For the text-containing cell, return its midpoint in [X, Y] coordinate format. 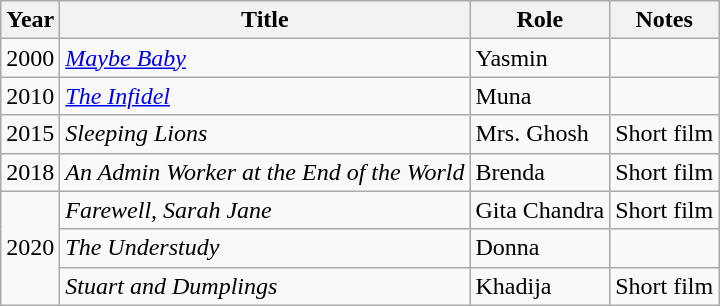
Title [265, 20]
The Infidel [265, 96]
Notes [664, 20]
2015 [30, 134]
Stuart and Dumplings [265, 286]
Mrs. Ghosh [540, 134]
2000 [30, 58]
Donna [540, 248]
Gita Chandra [540, 210]
Muna [540, 96]
Farewell, Sarah Jane [265, 210]
Maybe Baby [265, 58]
2018 [30, 172]
An Admin Worker at the End of the World [265, 172]
The Understudy [265, 248]
Yasmin [540, 58]
Role [540, 20]
Sleeping Lions [265, 134]
Khadija [540, 286]
Brenda [540, 172]
2010 [30, 96]
Year [30, 20]
2020 [30, 248]
